For the text-containing cell, return its midpoint in (X, Y) coordinate format. 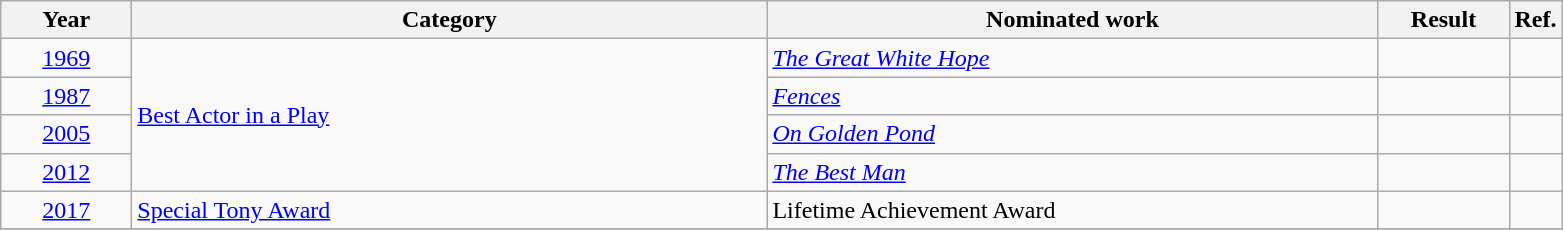
Best Actor in a Play (450, 115)
Nominated work (1072, 20)
2005 (66, 134)
Year (66, 20)
Category (450, 20)
Result (1444, 20)
2012 (66, 172)
Lifetime Achievement Award (1072, 210)
On Golden Pond (1072, 134)
2017 (66, 210)
Fences (1072, 96)
Special Tony Award (450, 210)
1969 (66, 58)
Ref. (1536, 20)
The Best Man (1072, 172)
1987 (66, 96)
The Great White Hope (1072, 58)
